Scan for the cell matching the given text and deliver its [x, y] coordinate at center. 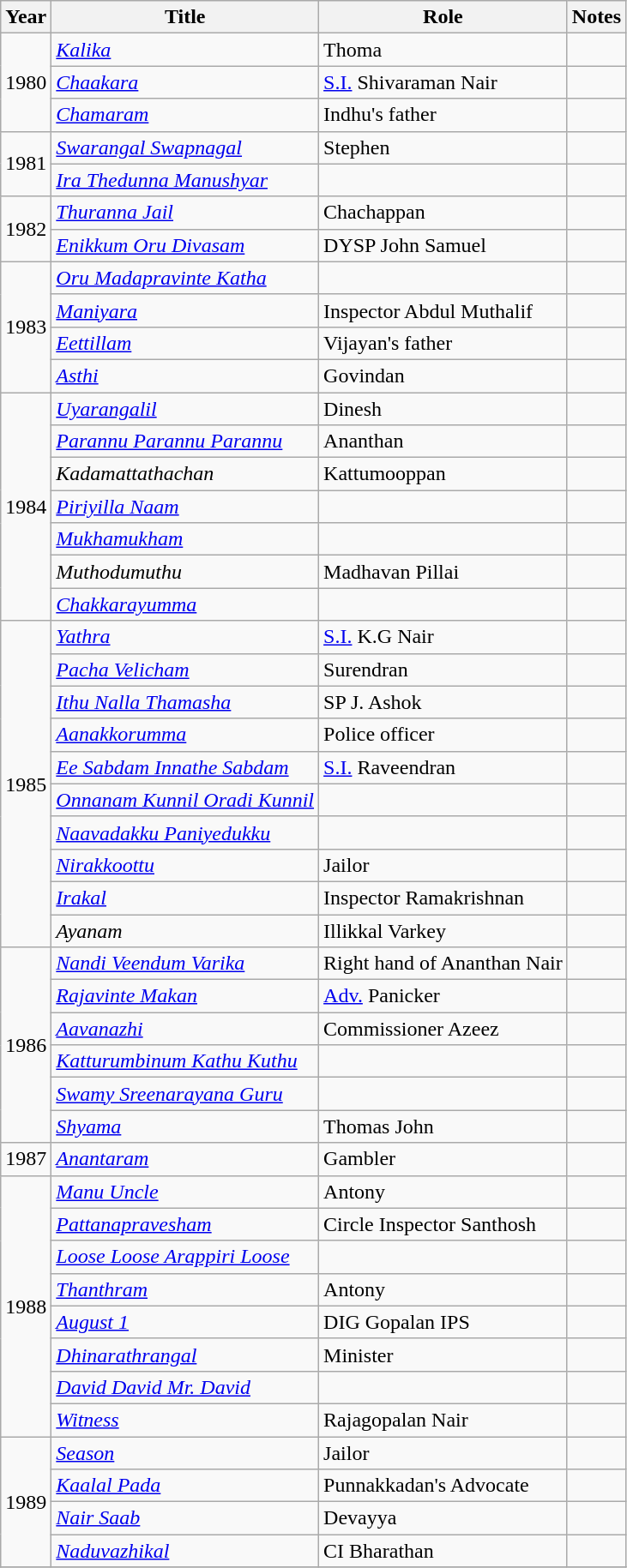
Illikkal Varkey [443, 930]
CI Bharathan [443, 1551]
Asthi [185, 375]
Manu Uncle [185, 1192]
S.I. K.G Nair [443, 637]
Irakal [185, 898]
Kalika [185, 50]
Ee Sabdam Innathe Sabdam [185, 767]
David David Mr. David [185, 1387]
Vijayan's father [443, 343]
1981 [26, 164]
Mukhamukham [185, 539]
Katturumbinum Kathu Kuthu [185, 1061]
SP J. Ashok [443, 702]
Kattumooppan [443, 474]
Pattanapravesham [185, 1224]
Madhavan Pillai [443, 572]
Notes [596, 17]
Witness [185, 1420]
Ithu Nalla Thamasha [185, 702]
Circle Inspector Santhosh [443, 1224]
Dinesh [443, 409]
Aavanazhi [185, 1029]
Chakkarayumma [185, 604]
Ananthan [443, 442]
Naavadakku Paniyedukku [185, 832]
DIG Gopalan IPS [443, 1322]
Muthodumuthu [185, 572]
1980 [26, 82]
Piriyilla Naam [185, 507]
Surendran [443, 670]
Anantaram [185, 1159]
Maniyara [185, 310]
1985 [26, 784]
Onnanam Kunnil Oradi Kunnil [185, 800]
Chaakara [185, 82]
1988 [26, 1306]
Aanakkorumma [185, 735]
Inspector Abdul Muthalif [443, 310]
1986 [26, 1045]
Title [185, 17]
Punnakkadan's Advocate [443, 1486]
Rajavinte Makan [185, 996]
Loose Loose Arappiri Loose [185, 1257]
1987 [26, 1159]
Nair Saab [185, 1518]
Ira Thedunna Manushyar [185, 180]
Gambler [443, 1159]
Nandi Veendum Varika [185, 964]
Police officer [443, 735]
Season [185, 1453]
Chamaram [185, 115]
Thomas John [443, 1126]
Thanthram [185, 1289]
Eettillam [185, 343]
Naduvazhikal [185, 1551]
Minister [443, 1355]
Role [443, 17]
1989 [26, 1502]
1982 [26, 229]
Swarangal Swapnagal [185, 147]
Adv. Panicker [443, 996]
Right hand of Ananthan Nair [443, 964]
Rajagopalan Nair [443, 1420]
S.I. Raveendran [443, 767]
1984 [26, 507]
Thuranna Jail [185, 213]
Commissioner Azeez [443, 1029]
Govindan [443, 375]
Nirakkoottu [185, 865]
Indhu's father [443, 115]
Uyarangalil [185, 409]
Enikkum Oru Divasam [185, 245]
Swamy Sreenarayana Guru [185, 1094]
Parannu Parannu Parannu [185, 442]
Chachappan [443, 213]
Oru Madapravinte Katha [185, 278]
1983 [26, 327]
Ayanam [185, 930]
Yathra [185, 637]
DYSP John Samuel [443, 245]
Shyama [185, 1126]
Dhinarathrangal [185, 1355]
Devayya [443, 1518]
Stephen [443, 147]
Kadamattathachan [185, 474]
S.I. Shivaraman Nair [443, 82]
Year [26, 17]
Thoma [443, 50]
Kaalal Pada [185, 1486]
Pacha Velicham [185, 670]
August 1 [185, 1322]
Inspector Ramakrishnan [443, 898]
